Capture the cell that displays the provided text and extract its [X, Y] central coordinate. 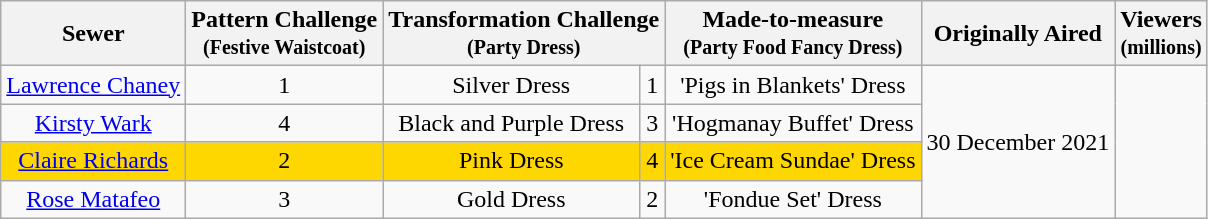
Kirsty Wark [94, 123]
Pink Dress [512, 161]
Viewers(millions) [1162, 34]
Lawrence Chaney [94, 85]
Rose Matafeo [94, 199]
Claire Richards [94, 161]
Gold Dress [512, 199]
'Pigs in Blankets' Dress [793, 85]
Sewer [94, 34]
Originally Aired [1018, 34]
'Ice Cream Sundae' Dress [793, 161]
30 December 2021 [1018, 142]
'Fondue Set' Dress [793, 199]
'Hogmanay Buffet' Dress [793, 123]
Pattern Challenge(Festive Waistcoat) [284, 34]
Made-to-measure(Party Food Fancy Dress) [793, 34]
Black and Purple Dress [512, 123]
Silver Dress [512, 85]
Transformation Challenge(Party Dress) [524, 34]
